Search for the cell housing the specified text and yield its [x, y] center coordinate. 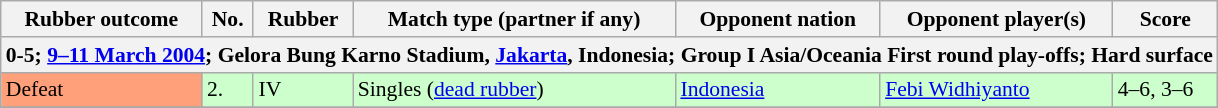
0-5; 9–11 March 2004; Gelora Bung Karno Stadium, Jakarta, Indonesia; Group I Asia/Oceania First round play-offs; Hard surface [610, 55]
Febi Widhiyanto [996, 90]
2. [228, 90]
Singles (dead rubber) [514, 90]
Rubber [302, 19]
Opponent nation [778, 19]
IV [302, 90]
Indonesia [778, 90]
Rubber outcome [102, 19]
Opponent player(s) [996, 19]
No. [228, 19]
Defeat [102, 90]
Score [1166, 19]
Match type (partner if any) [514, 19]
4–6, 3–6 [1166, 90]
